Pinpoint the cell where the given text exists, returning its (x, y) midpoint coordinate. 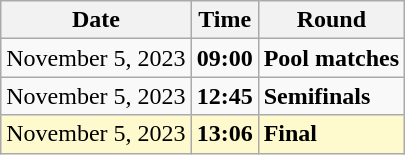
Time (224, 20)
09:00 (224, 58)
Date (96, 20)
Semifinals (331, 96)
Final (331, 134)
Pool matches (331, 58)
Round (331, 20)
12:45 (224, 96)
13:06 (224, 134)
